Detect which cell encompasses the target text, then output its (x, y) center coordinate. 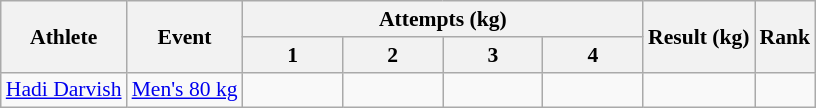
Result (kg) (698, 36)
Attempts (kg) (443, 19)
Men's 80 kg (185, 90)
2 (393, 55)
Hadi Darvish (64, 90)
Athlete (64, 36)
Rank (786, 36)
3 (493, 55)
Event (185, 36)
1 (293, 55)
4 (593, 55)
